Pinpoint the cell where the given text exists, returning its [X, Y] midpoint coordinate. 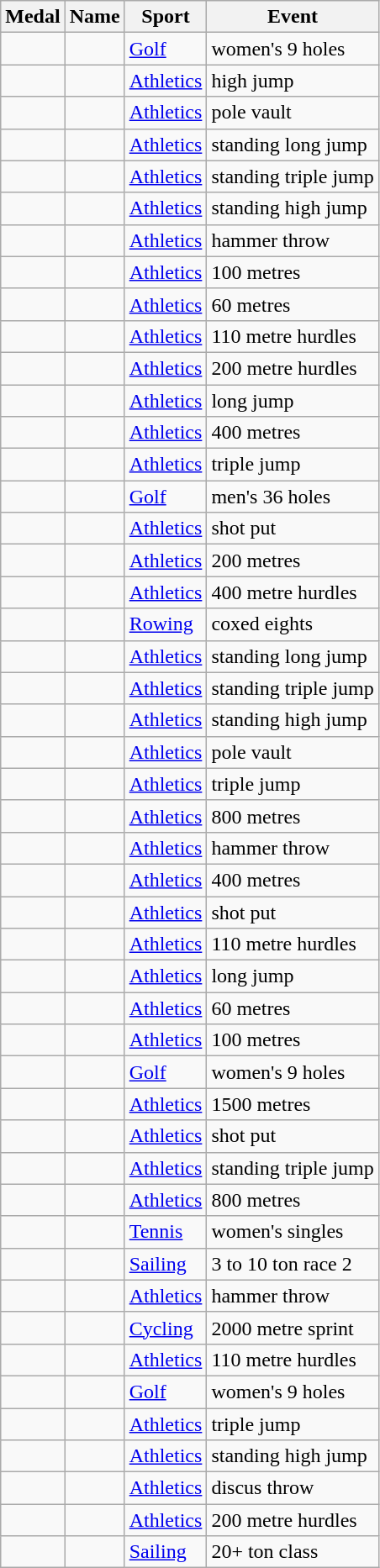
Event [293, 17]
men's 36 holes [293, 497]
Name [94, 17]
women's singles [293, 1232]
Rowing [166, 624]
coxed eights [293, 624]
2000 metre sprint [293, 1328]
Cycling [166, 1328]
3 to 10 ton race 2 [293, 1264]
400 metre hurdles [293, 592]
Tennis [166, 1232]
1500 metres [293, 1104]
200 metres [293, 560]
Sport [166, 17]
20+ ton class [293, 1552]
Medal [33, 17]
high jump [293, 81]
discus throw [293, 1488]
